Return the (x, y) coordinate for the center point of the cell that contains the specified text.  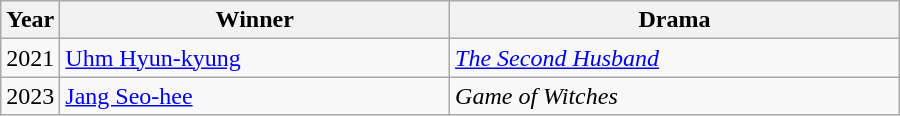
Year (30, 20)
Game of Witches (675, 96)
Jang Seo-hee (255, 96)
2021 (30, 58)
Drama (675, 20)
Winner (255, 20)
2023 (30, 96)
Uhm Hyun-kyung (255, 58)
The Second Husband (675, 58)
